Provide the [X, Y] coordinate of the cell's center where the given text is located.  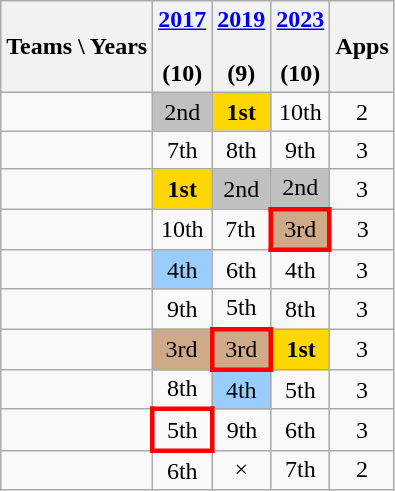
2017 (10) [182, 47]
2023 (10) [300, 47]
Teams \ Years [77, 47]
Apps [362, 47]
2019 (9) [242, 47]
× [242, 470]
